Locate the cell with the specified text and output its (x, y) center coordinate. 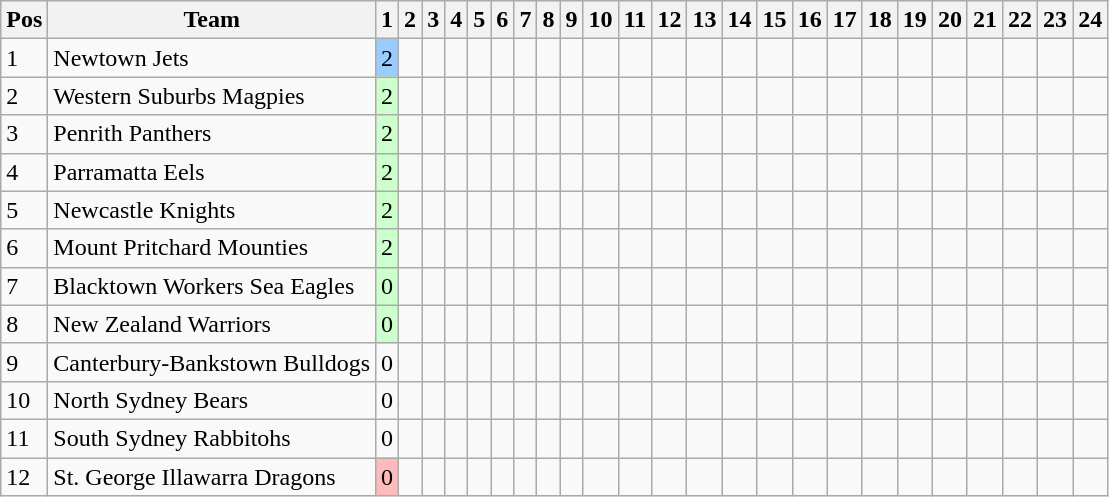
North Sydney Bears (212, 400)
17 (844, 20)
Western Suburbs Magpies (212, 96)
Newcastle Knights (212, 210)
Pos (24, 20)
13 (704, 20)
Mount Pritchard Mounties (212, 248)
23 (1056, 20)
15 (774, 20)
Penrith Panthers (212, 134)
Canterbury-Bankstown Bulldogs (212, 362)
New Zealand Warriors (212, 324)
St. George Illawarra Dragons (212, 477)
20 (950, 20)
Blacktown Workers Sea Eagles (212, 286)
South Sydney Rabbitohs (212, 438)
19 (914, 20)
Newtown Jets (212, 58)
Team (212, 20)
22 (1020, 20)
18 (880, 20)
21 (984, 20)
16 (810, 20)
14 (740, 20)
24 (1090, 20)
Parramatta Eels (212, 172)
